Locate the cell with the specified text and output its [X, Y] center coordinate. 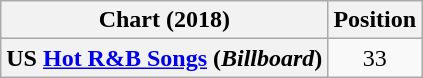
Chart (2018) [164, 20]
US Hot R&B Songs (Billboard) [164, 58]
33 [375, 58]
Position [375, 20]
